Find where the given text appears and provide that cell's center as (X, Y) coordinate. 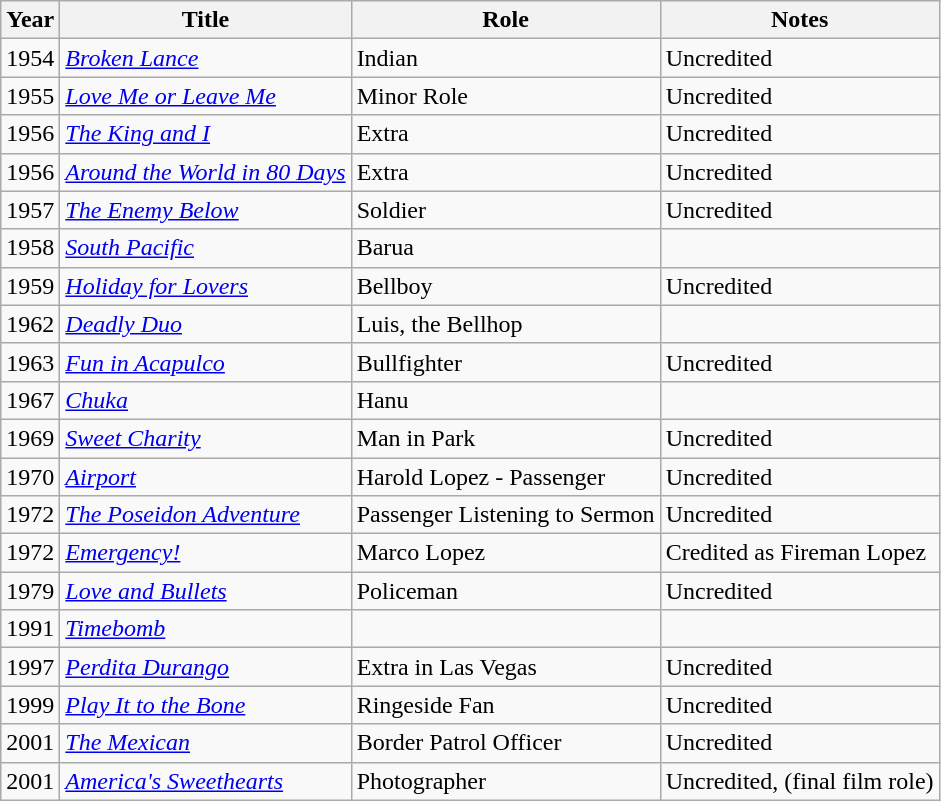
The Mexican (206, 743)
Bullfighter (506, 362)
Title (206, 20)
Holiday for Lovers (206, 286)
Credited as Fireman Lopez (800, 553)
Hanu (506, 400)
1979 (30, 591)
Extra in Las Vegas (506, 667)
Love and Bullets (206, 591)
Timebomb (206, 629)
Passenger Listening to Sermon (506, 515)
Minor Role (506, 96)
1963 (30, 362)
1997 (30, 667)
1970 (30, 477)
Fun in Acapulco (206, 362)
1958 (30, 248)
South Pacific (206, 248)
Deadly Duo (206, 324)
Broken Lance (206, 58)
1962 (30, 324)
Ringeside Fan (506, 705)
Harold Lopez - Passenger (506, 477)
Perdita Durango (206, 667)
Airport (206, 477)
Barua (506, 248)
1967 (30, 400)
Play It to the Bone (206, 705)
Bellboy (506, 286)
1955 (30, 96)
1969 (30, 438)
Role (506, 20)
Photographer (506, 781)
Man in Park (506, 438)
Emergency! (206, 553)
Sweet Charity (206, 438)
The Enemy Below (206, 210)
Around the World in 80 Days (206, 172)
1959 (30, 286)
Soldier (506, 210)
1999 (30, 705)
1957 (30, 210)
Uncredited, (final film role) (800, 781)
Border Patrol Officer (506, 743)
Indian (506, 58)
Marco Lopez (506, 553)
Policeman (506, 591)
America's Sweethearts (206, 781)
Luis, the Bellhop (506, 324)
Chuka (206, 400)
1991 (30, 629)
The King and I (206, 134)
1954 (30, 58)
Notes (800, 20)
Year (30, 20)
Love Me or Leave Me (206, 96)
The Poseidon Adventure (206, 515)
